Pinpoint the cell where the given text exists, returning its (X, Y) midpoint coordinate. 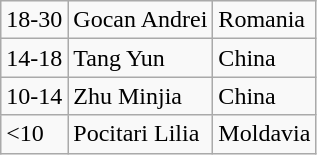
10-14 (34, 96)
18-30 (34, 20)
Gocan Andrei (140, 20)
Tang Yun (140, 58)
Zhu Minjia (140, 96)
Romania (264, 20)
<10 (34, 134)
14-18 (34, 58)
Moldavia (264, 134)
Pocitari Lilia (140, 134)
